Identify which cell holds the provided text, then report its (x, y) central coordinate. 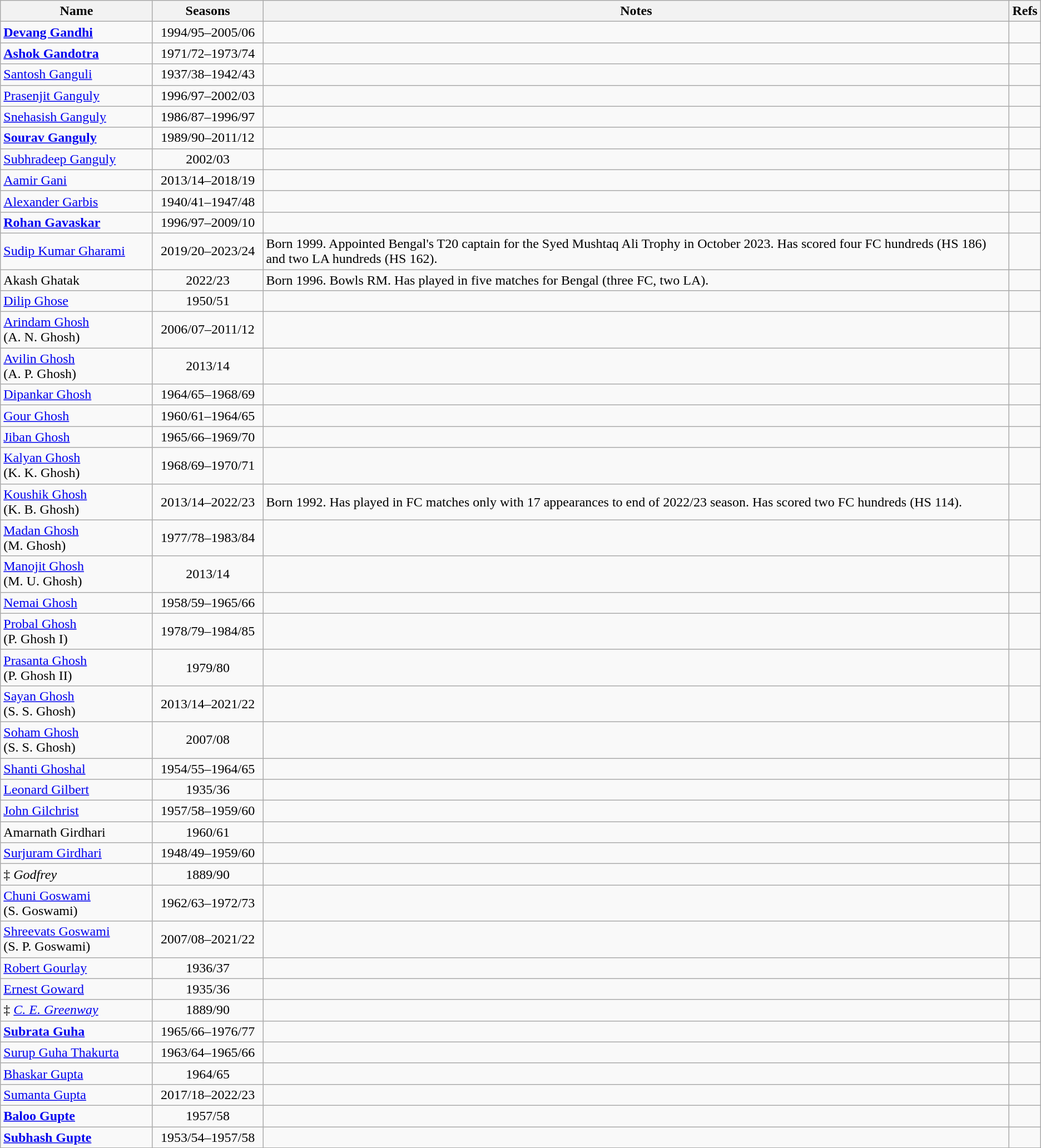
Rohan Gavaskar (77, 222)
1978/79–1984/85 (208, 632)
1960/61–1964/65 (208, 416)
Snehasish Ganguly (77, 117)
2017/18–2022/23 (208, 1095)
Born 1996. Bowls RM. Has played in five matches for Bengal (three FC, two LA). (636, 280)
2007/08–2021/22 (208, 940)
‡ C. E. Greenway (77, 1010)
Prasanta Ghosh(P. Ghosh II) (77, 667)
Santosh Ganguli (77, 74)
Refs (1025, 11)
2006/07–2011/12 (208, 330)
‡ Godfrey (77, 874)
1986/87–1996/97 (208, 117)
Manojit Ghosh(M. U. Ghosh) (77, 574)
1963/64–1965/66 (208, 1052)
2013/14–2018/19 (208, 180)
Leonard Gilbert (77, 790)
Subhradeep Ganguly (77, 159)
1948/49–1959/60 (208, 853)
Jiban Ghosh (77, 437)
1965/66–1976/77 (208, 1031)
Avilin Ghosh(A. P. Ghosh) (77, 366)
1964/65–1968/69 (208, 395)
1971/72–1973/74 (208, 53)
Gour Ghosh (77, 416)
1937/38–1942/43 (208, 74)
Prasenjit Ganguly (77, 96)
Arindam Ghosh(A. N. Ghosh) (77, 330)
Sourav Ganguly (77, 138)
Ashok Gandotra (77, 53)
1950/51 (208, 301)
Subhash Gupte (77, 1137)
1968/69–1970/71 (208, 466)
1936/37 (208, 968)
1954/55–1964/65 (208, 769)
1953/54–1957/58 (208, 1137)
Nemai Ghosh (77, 603)
1989/90–2011/12 (208, 138)
Dipankar Ghosh (77, 395)
Robert Gourlay (77, 968)
1996/97–2002/03 (208, 96)
Aamir Gani (77, 180)
1979/80 (208, 667)
2007/08 (208, 739)
Sudip Kumar Gharami (77, 251)
2013/14–2022/23 (208, 501)
Chuni Goswami(S. Goswami) (77, 903)
2019/20–2023/24 (208, 251)
Shanti Ghoshal (77, 769)
Notes (636, 11)
1957/58–1959/60 (208, 811)
Sayan Ghosh(S. S. Ghosh) (77, 704)
Surjuram Girdhari (77, 853)
Subrata Guha (77, 1031)
Akash Ghatak (77, 280)
Ernest Goward (77, 989)
Koushik Ghosh(K. B. Ghosh) (77, 501)
Devang Gandhi (77, 32)
Amarnath Girdhari (77, 832)
Probal Ghosh(P. Ghosh I) (77, 632)
Seasons (208, 11)
1965/66–1969/70 (208, 437)
1977/78–1983/84 (208, 538)
2022/23 (208, 280)
1940/41–1947/48 (208, 201)
2002/03 (208, 159)
1957/58 (208, 1116)
Surup Guha Thakurta (77, 1052)
1964/65 (208, 1074)
Shreevats Goswami(S. P. Goswami) (77, 940)
1996/97–2009/10 (208, 222)
1962/63–1972/73 (208, 903)
1994/95–2005/06 (208, 32)
Baloo Gupte (77, 1116)
Madan Ghosh(M. Ghosh) (77, 538)
2013/14–2021/22 (208, 704)
1958/59–1965/66 (208, 603)
1960/61 (208, 832)
Dilip Ghose (77, 301)
John Gilchrist (77, 811)
Name (77, 11)
Soham Ghosh(S. S. Ghosh) (77, 739)
Bhaskar Gupta (77, 1074)
Kalyan Ghosh(K. K. Ghosh) (77, 466)
Sumanta Gupta (77, 1095)
Alexander Garbis (77, 201)
Born 1992. Has played in FC matches only with 17 appearances to end of 2022/23 season. Has scored two FC hundreds (HS 114). (636, 501)
